Search for the cell housing the specified text and yield its [x, y] center coordinate. 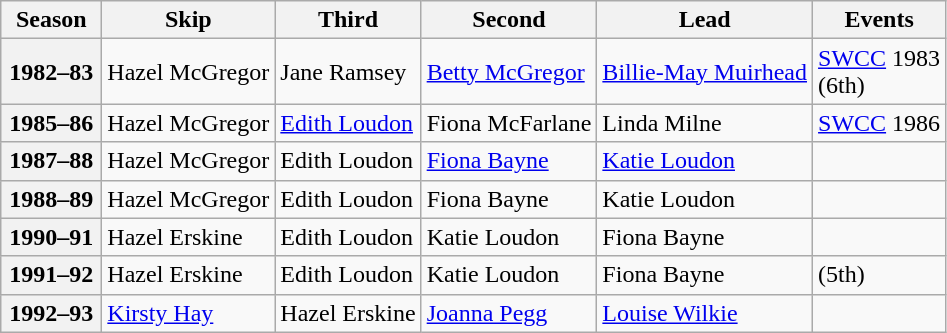
SWCC 1986 [880, 123]
Billie-May Muirhead [705, 72]
Joanna Pegg [509, 313]
1991–92 [52, 275]
Louise Wilkie [705, 313]
Second [509, 20]
(5th) [880, 275]
SWCC 1983 (6th) [880, 72]
Third [348, 20]
1988–89 [52, 199]
Betty McGregor [509, 72]
1987–88 [52, 161]
Linda Milne [705, 123]
Season [52, 20]
1990–91 [52, 237]
1992–93 [52, 313]
Fiona McFarlane [509, 123]
Events [880, 20]
Kirsty Hay [188, 313]
1985–86 [52, 123]
Jane Ramsey [348, 72]
Skip [188, 20]
1982–83 [52, 72]
Lead [705, 20]
